Search for the cell housing the specified text and yield its (x, y) center coordinate. 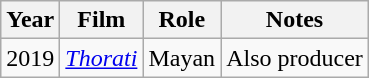
Also producer (295, 58)
Role (182, 20)
Mayan (182, 58)
Thorati (102, 58)
Film (102, 20)
Notes (295, 20)
Year (30, 20)
2019 (30, 58)
